Identify which cell holds the provided text, then report its [X, Y] central coordinate. 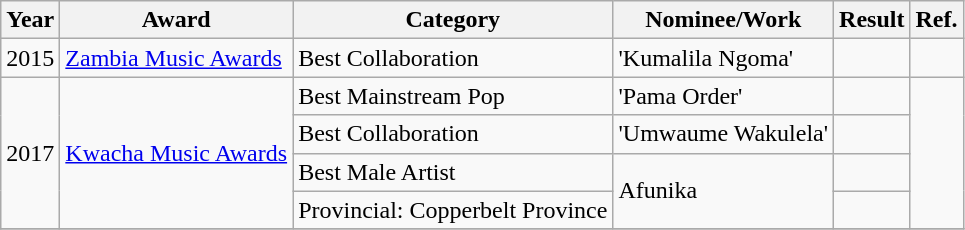
Award [176, 20]
Nominee/Work [724, 20]
Zambia Music Awards [176, 58]
Category [453, 20]
Year [30, 20]
Best Mainstream Pop [453, 96]
2017 [30, 153]
2015 [30, 58]
'Kumalila Ngoma' [724, 58]
Best Male Artist [453, 172]
'Umwaume Wakulela' [724, 134]
Afunika [724, 191]
'Pama Order' [724, 96]
Ref. [936, 20]
Kwacha Music Awards [176, 153]
Provincial: Copperbelt Province [453, 210]
Result [872, 20]
